Find where the given text appears and provide that cell's center as (X, Y) coordinate. 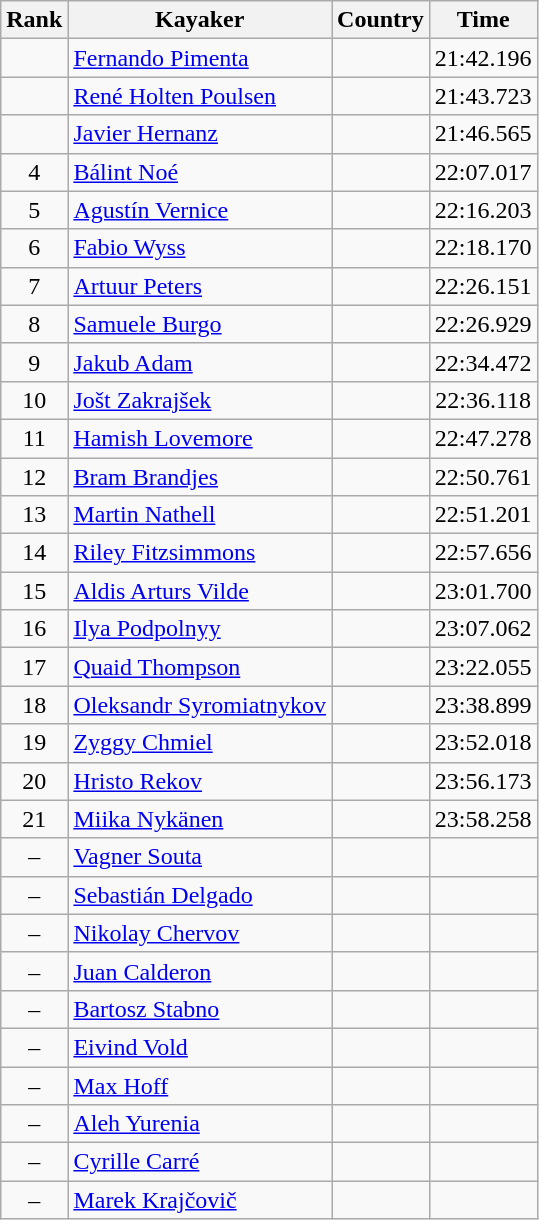
Fabio Wyss (200, 248)
Ilya Podpolnyy (200, 629)
Javier Hernanz (200, 134)
Bram Brandjes (200, 477)
11 (34, 438)
21:42.196 (483, 58)
22:07.017 (483, 172)
Juan Calderon (200, 971)
Artuur Peters (200, 286)
René Holten Poulsen (200, 96)
Vagner Souta (200, 857)
22:26.929 (483, 324)
Eivind Vold (200, 1047)
20 (34, 781)
18 (34, 705)
Kayaker (200, 20)
23:07.062 (483, 629)
Rank (34, 20)
Hristo Rekov (200, 781)
10 (34, 400)
Samuele Burgo (200, 324)
23:56.173 (483, 781)
21 (34, 819)
22:57.656 (483, 553)
15 (34, 591)
22:51.201 (483, 515)
5 (34, 210)
Fernando Pimenta (200, 58)
Bartosz Stabno (200, 1009)
Oleksandr Syromiatnykov (200, 705)
7 (34, 286)
8 (34, 324)
Marek Krajčovič (200, 1200)
17 (34, 667)
12 (34, 477)
Jošt Zakrajšek (200, 400)
19 (34, 743)
Sebastián Delgado (200, 895)
Martin Nathell (200, 515)
Miika Nykänen (200, 819)
Jakub Adam (200, 362)
Nikolay Chervov (200, 933)
23:58.258 (483, 819)
4 (34, 172)
13 (34, 515)
16 (34, 629)
22:16.203 (483, 210)
Aleh Yurenia (200, 1124)
23:01.700 (483, 591)
14 (34, 553)
Zyggy Chmiel (200, 743)
23:38.899 (483, 705)
Quaid Thompson (200, 667)
9 (34, 362)
21:43.723 (483, 96)
22:36.118 (483, 400)
22:34.472 (483, 362)
Aldis Arturs Vilde (200, 591)
23:22.055 (483, 667)
23:52.018 (483, 743)
22:26.151 (483, 286)
22:47.278 (483, 438)
Hamish Lovemore (200, 438)
Time (483, 20)
6 (34, 248)
Cyrille Carré (200, 1162)
Country (381, 20)
22:18.170 (483, 248)
22:50.761 (483, 477)
Riley Fitzsimmons (200, 553)
Agustín Vernice (200, 210)
Max Hoff (200, 1085)
21:46.565 (483, 134)
Bálint Noé (200, 172)
